From the cell containing the given text, extract its center point as (X, Y) coordinate. 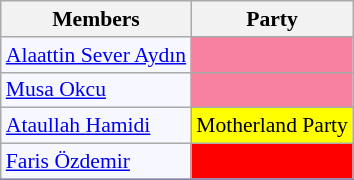
Faris Özdemir (96, 162)
Ataullah Hamidi (96, 126)
Party (272, 19)
Alaattin Sever Aydın (96, 55)
Musa Okcu (96, 90)
Members (96, 19)
Motherland Party (272, 126)
